Find where the given text appears and provide that cell's center as [X, Y] coordinate. 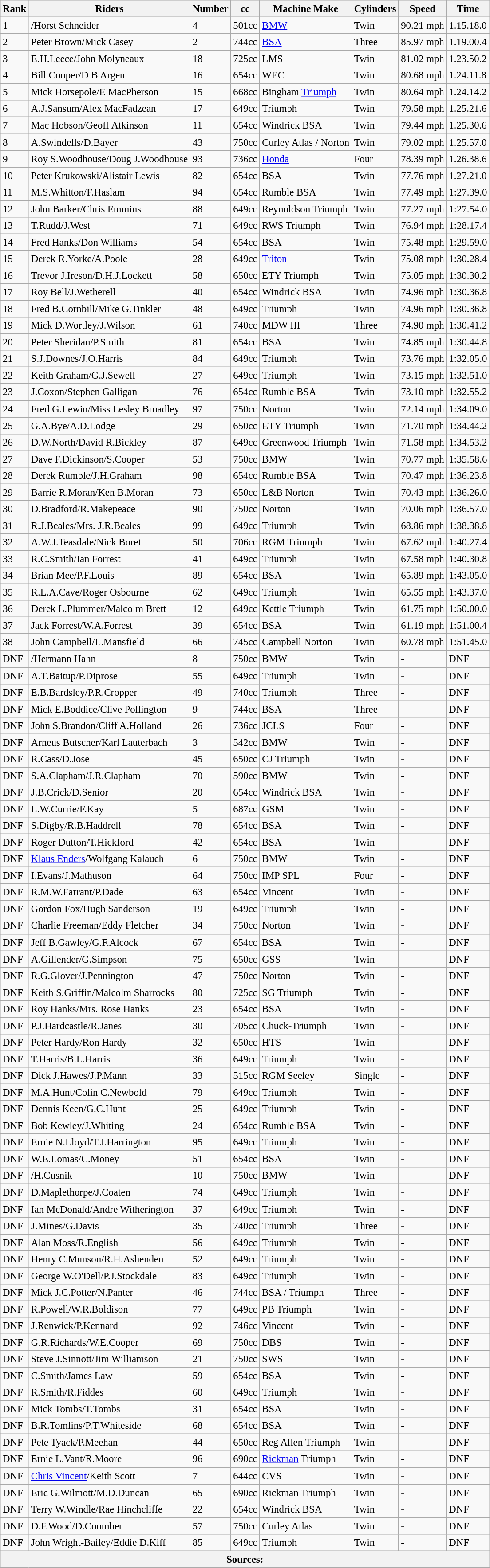
1 [15, 26]
1:34.09.0 [468, 409]
94 [210, 192]
76 [210, 392]
73.76 mph [423, 359]
R.Powell/W.R.Boldison [110, 1309]
A.Swindells/D.Bayer [110, 142]
1:34.44.2 [468, 426]
97 [210, 409]
Fred G.Lewin/Miss Lesley Broadley [110, 409]
57 [210, 1526]
1:30.44.8 [468, 342]
1:36.23.8 [468, 476]
70.77 mph [423, 459]
47 [210, 976]
Speed [423, 9]
M.A.Hunt/Colin C.Newbold [110, 1093]
75.08 mph [423, 259]
1:32.05.0 [468, 359]
77.49 mph [423, 192]
1.15.18.0 [468, 26]
67.62 mph [423, 542]
S.J.Downes/J.O.Harris [110, 359]
68.86 mph [423, 525]
Greenwood Triumph [305, 442]
40 [210, 292]
WEC [305, 75]
Gordon Fox/Hugh Sanderson [110, 909]
88 [210, 209]
1:50.00.0 [468, 609]
Barrie R.Moran/Ken B.Moran [110, 492]
1:27.39.0 [468, 192]
DBS [305, 1342]
60.78 mph [423, 643]
Mick E.Boddice/Clive Pollington [110, 709]
1:40.30.8 [468, 559]
1:36.57.0 [468, 509]
1:34.53.2 [468, 442]
44 [210, 1443]
515cc [245, 1076]
C.Smith/James Law [110, 1376]
Sources: [245, 1559]
1:51.00.4 [468, 626]
90 [210, 509]
84 [210, 359]
1.26.38.6 [468, 159]
Roy Bell/J.Wetherell [110, 292]
75 [210, 959]
644cc [245, 1476]
J.B.Crick/D.Senior [110, 792]
98 [210, 476]
76.94 mph [423, 226]
77.27 mph [423, 209]
Dave F.Dickinson/S.Cooper [110, 459]
Triton [305, 259]
R.L.A.Cave/Roger Osbourne [110, 592]
79.02 mph [423, 142]
G.R.Richards/W.E.Cooper [110, 1342]
75.05 mph [423, 275]
Kettle Triumph [305, 609]
A.W.J.Teasdale/Nick Boret [110, 542]
67 [210, 942]
80 [210, 992]
HTS [305, 1043]
1.23.50.2 [468, 59]
1.24.14.2 [468, 92]
/H.Cusnik [110, 1176]
Roy Hanks/Mrs. Rose Hanks [110, 1009]
Derek R.Yorke/A.Poole [110, 259]
Peter Sheridan/P.Smith [110, 342]
Rank [15, 9]
Bingham Triumph [305, 92]
PB Triumph [305, 1309]
E.H.Leece/John Molyneaux [110, 59]
R.M.W.Farrant/P.Dade [110, 892]
87 [210, 442]
1:32.55.2 [468, 392]
D.Maplethorpe/J.Coaten [110, 1192]
RGM Triumph [305, 542]
1:38.38.8 [468, 525]
501cc [245, 26]
Dennis Keen/G.C.Hunt [110, 1109]
LMS [305, 59]
A.Gillender/G.Simpson [110, 959]
63 [210, 892]
E.B.Bardsley/P.R.Cropper [110, 692]
G.A.Bye/A.D.Lodge [110, 426]
SWS [305, 1359]
1:29.59.0 [468, 242]
75.48 mph [423, 242]
64 [210, 876]
71.70 mph [423, 426]
69 [210, 1342]
1:35.58.6 [468, 459]
Derek Rumble/J.H.Graham [110, 476]
1:36.26.0 [468, 492]
/Horst Schneider [110, 26]
77 [210, 1309]
1:40.27.4 [468, 542]
54 [210, 242]
746cc [245, 1326]
IMP SPL [305, 876]
B.R.Tomlins/P.T.Whiteside [110, 1426]
52 [210, 1259]
93 [210, 159]
49 [210, 692]
L.W.Currie/F.Kay [110, 809]
Brian Mee/P.F.Louis [110, 576]
56 [210, 1243]
85 [210, 1543]
Trevor J.Ireson/D.H.J.Lockett [110, 275]
83 [210, 1276]
68 [210, 1426]
Machine Make [305, 9]
Keith Graham/G.J.Sewell [110, 376]
50 [210, 542]
Single [375, 1076]
45 [210, 759]
81 [210, 342]
13 [15, 226]
78.39 mph [423, 159]
Chuck-Triumph [305, 1026]
58 [210, 275]
1:27.54.0 [468, 209]
Arneus Butscher/Karl Lauterbach [110, 742]
90.21 mph [423, 26]
J.Renwick/P.Kennard [110, 1326]
R.G.Glover/J.Pennington [110, 976]
J.Coxon/Stephen Galligan [110, 392]
92 [210, 1326]
/Hermann Hahn [110, 659]
T.Rudd/J.West [110, 226]
70.47 mph [423, 476]
Chris Vincent/Keith Scott [110, 1476]
43 [210, 142]
Peter Brown/Mick Casey [110, 42]
John Campbell/L.Mansfield [110, 643]
1.25.30.6 [468, 125]
Ernie L.Vant/R.Moore [110, 1459]
Cylinders [375, 9]
542cc [245, 742]
73.10 mph [423, 392]
Keith S.Griffin/Malcolm Sharrocks [110, 992]
72.14 mph [423, 409]
John Barker/Chris Emmins [110, 209]
73.15 mph [423, 376]
Time [468, 9]
MDW III [305, 325]
96 [210, 1459]
80.64 mph [423, 92]
Bill Cooper/D B Argent [110, 75]
R.J.Beales/Mrs. J.R.Beales [110, 525]
JCLS [305, 725]
1:30.30.2 [468, 275]
1.27.21.0 [468, 176]
CJ Triumph [305, 759]
Jack Forrest/W.A.Forrest [110, 626]
Number [210, 9]
53 [210, 459]
BSA / Triumph [305, 1293]
590cc [245, 776]
73 [210, 492]
Roy S.Woodhouse/Doug J.Woodhouse [110, 159]
John S.Brandon/Cliff A.Holland [110, 725]
Jeff B.Gawley/G.F.Alcock [110, 942]
1:32.51.0 [468, 376]
706cc [245, 542]
I.Evans/J.Mathuson [110, 876]
78 [210, 826]
65.55 mph [423, 592]
687cc [245, 809]
38 [15, 643]
41 [210, 559]
CVS [305, 1476]
85.97 mph [423, 42]
Reynoldson Triumph [305, 209]
A.J.Sansum/Alex MacFadzean [110, 109]
Riders [110, 9]
cc [245, 9]
W.E.Lomas/C.Money [110, 1159]
95 [210, 1142]
Curley Atlas / Norton [305, 142]
Steve J.Sinnott/Jim Williamson [110, 1359]
60 [210, 1392]
74.85 mph [423, 342]
79 [210, 1093]
Eric G.Wilmott/M.D.Duncan [110, 1493]
Curley Atlas [305, 1526]
GSM [305, 809]
Ernie N.Lloyd/T.J.Harrington [110, 1142]
705cc [245, 1026]
SG Triumph [305, 992]
Dick J.Hawes/J.P.Mann [110, 1076]
77.76 mph [423, 176]
48 [210, 309]
Mick J.C.Potter/N.Panter [110, 1293]
Derek L.Plummer/Malcolm Brett [110, 609]
1:43.05.0 [468, 576]
Klaus Enders/Wolfgang Kalauch [110, 859]
M.S.Whitton/F.Haslam [110, 192]
51 [210, 1159]
70 [210, 776]
89 [210, 576]
65.89 mph [423, 576]
George W.O'Dell/P.J.Stockdale [110, 1276]
62 [210, 592]
RGM Seeley [305, 1076]
1.19.00.4 [468, 42]
99 [210, 525]
1:51.45.0 [468, 643]
RWS Triumph [305, 226]
S.A.Clapham/J.R.Clapham [110, 776]
Mac Hobson/Geoff Atkinson [110, 125]
61.19 mph [423, 626]
1.24.11.8 [468, 75]
Bob Kewley/J.Whiting [110, 1126]
79.58 mph [423, 109]
1.25.21.6 [468, 109]
Mick Horsepole/E MacPherson [110, 92]
745cc [245, 643]
80.68 mph [423, 75]
70.43 mph [423, 492]
J.Mines/G.Davis [110, 1226]
GSS [305, 959]
John Wright-Bailey/Eddie D.Kiff [110, 1543]
D.Bradford/R.Makepeace [110, 509]
71 [210, 226]
14 [15, 242]
Alan Moss/R.English [110, 1243]
Henry C.Munson/R.H.Ashenden [110, 1259]
Reg Allen Triumph [305, 1443]
Honda [305, 159]
Terry W.Windle/Rae Hinchcliffe [110, 1509]
Peter Krukowski/Alistair Lewis [110, 176]
61.75 mph [423, 609]
82 [210, 176]
S.Digby/R.B.Haddrell [110, 826]
1:30.41.2 [468, 325]
Roger Dutton/T.Hickford [110, 843]
A.T.Baitup/P.Diprose [110, 676]
Fred Hanks/Don Williams [110, 242]
D.F.Wood/D.Coomber [110, 1526]
42 [210, 843]
61 [210, 325]
R.Cass/D.Jose [110, 759]
59 [210, 1376]
Campbell Norton [305, 643]
R.C.Smith/Ian Forrest [110, 559]
R.Smith/R.Fiddes [110, 1392]
81.02 mph [423, 59]
1:30.28.4 [468, 259]
79.44 mph [423, 125]
66 [210, 643]
Pete Tyack/P.Meehan [110, 1443]
Ian McDonald/Andre Witherington [110, 1209]
55 [210, 676]
Peter Hardy/Ron Hardy [110, 1043]
Mick D.Wortley/J.Wilson [110, 325]
Fred B.Cornbill/Mike G.Tinkler [110, 309]
70.06 mph [423, 509]
1:43.37.0 [468, 592]
Charlie Freeman/Eddy Fletcher [110, 926]
46 [210, 1293]
74.90 mph [423, 325]
L&B Norton [305, 492]
1.25.57.0 [468, 142]
71.58 mph [423, 442]
P.J.Hardcastle/R.Janes [110, 1026]
39 [210, 626]
Mick Tombs/T.Tombs [110, 1409]
668cc [245, 92]
T.Harris/B.L.Harris [110, 1059]
67.58 mph [423, 559]
D.W.North/David R.Bickley [110, 442]
74 [210, 1192]
65 [210, 1493]
1:28.17.4 [468, 226]
